Capture the cell that displays the provided text and extract its (X, Y) central coordinate. 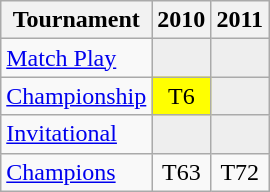
T6 (182, 96)
Tournament (76, 20)
T72 (240, 172)
Match Play (76, 58)
Champions (76, 172)
2010 (182, 20)
Championship (76, 96)
T63 (182, 172)
2011 (240, 20)
Invitational (76, 134)
